From the cell containing the given text, extract its center point as (x, y) coordinate. 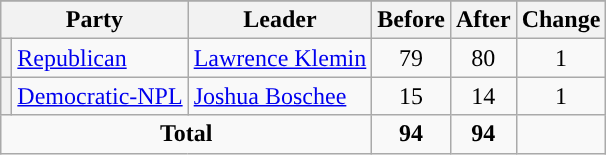
79 (412, 58)
80 (483, 58)
15 (412, 96)
Change (561, 20)
Before (412, 20)
After (483, 20)
Democratic-NPL (100, 96)
Joshua Boschee (280, 96)
Total (186, 134)
Republican (100, 58)
Party (94, 20)
Lawrence Klemin (280, 58)
14 (483, 96)
Leader (280, 20)
